Return the [x, y] coordinate for the center point of the cell that contains the specified text.  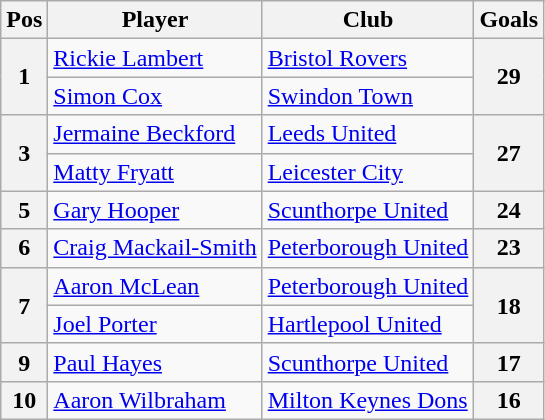
Rickie Lambert [155, 58]
Leeds United [368, 134]
1 [24, 77]
Craig Mackail-Smith [155, 248]
Club [368, 20]
Player [155, 20]
17 [509, 362]
Bristol Rovers [368, 58]
Pos [24, 20]
27 [509, 153]
7 [24, 305]
Leicester City [368, 172]
Aaron Wilbraham [155, 400]
Gary Hooper [155, 210]
Matty Fryatt [155, 172]
24 [509, 210]
Milton Keynes Dons [368, 400]
5 [24, 210]
Jermaine Beckford [155, 134]
Simon Cox [155, 96]
3 [24, 153]
Paul Hayes [155, 362]
29 [509, 77]
6 [24, 248]
Aaron McLean [155, 286]
Joel Porter [155, 324]
Goals [509, 20]
10 [24, 400]
9 [24, 362]
Hartlepool United [368, 324]
16 [509, 400]
23 [509, 248]
Swindon Town [368, 96]
18 [509, 305]
